Determine the [x, y] coordinate at the center of the cell enclosing the given text.  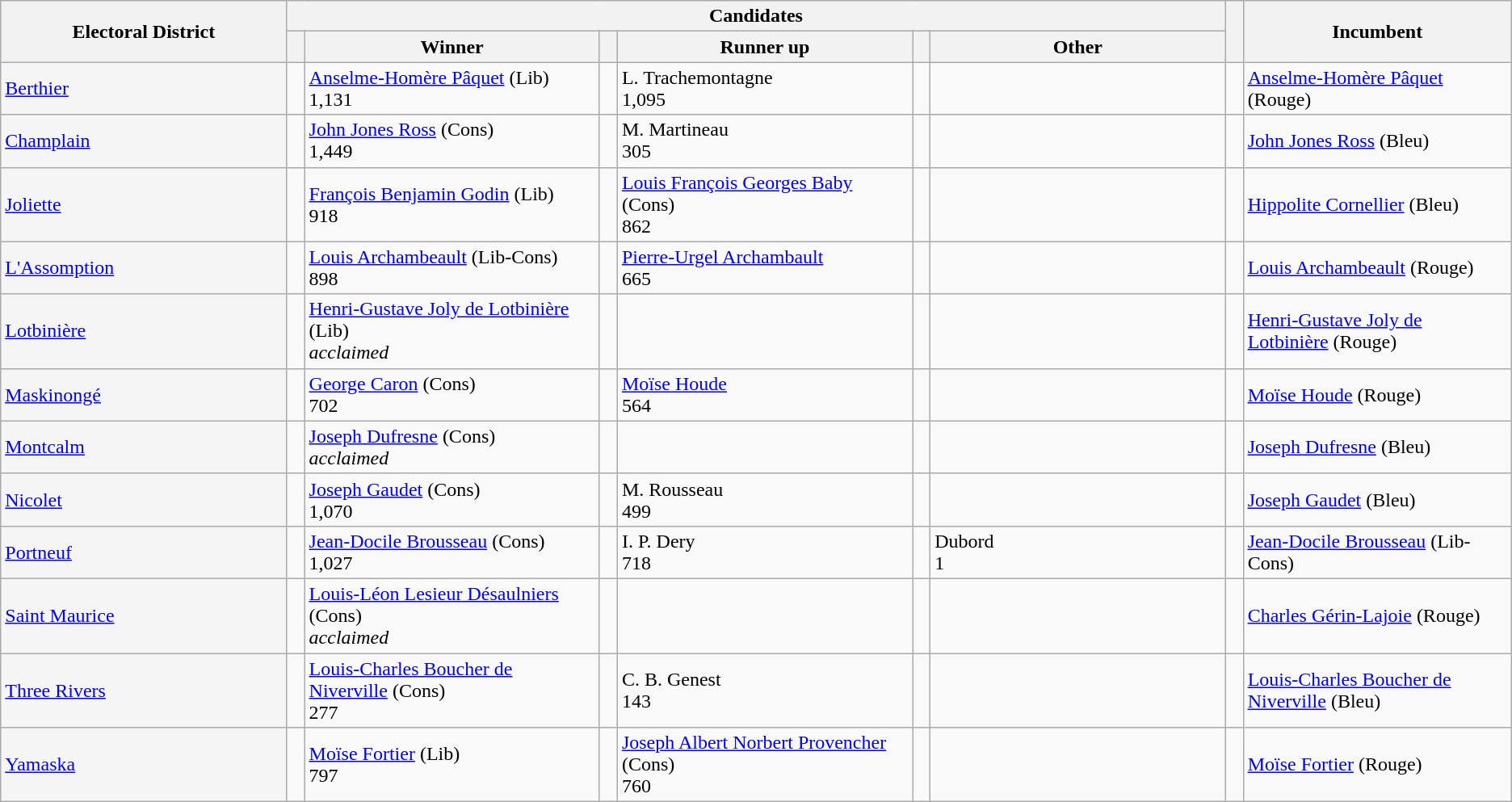
Joseph Gaudet (Bleu) [1377, 499]
Anselme-Homère Pâquet (Lib) 1,131 [452, 89]
M. Martineau 305 [764, 141]
Hippolite Cornellier (Bleu) [1377, 204]
Louis Archambeault (Rouge) [1377, 268]
Louis-Léon Lesieur Désaulniers (Cons) acclaimed [452, 615]
Berthier [144, 89]
L'Assomption [144, 268]
Lotbinière [144, 331]
Joseph Dufresne (Bleu) [1377, 447]
Saint Maurice [144, 615]
Henri-Gustave Joly de Lotbinière (Rouge) [1377, 331]
Jean-Docile Brousseau (Lib-Cons) [1377, 552]
Louis-Charles Boucher de Niverville (Cons) 277 [452, 690]
Yamaska [144, 765]
L. Trachemontagne 1,095 [764, 89]
Moïse Fortier (Rouge) [1377, 765]
Anselme-Homère Pâquet (Rouge) [1377, 89]
Jean-Docile Brousseau (Cons) 1,027 [452, 552]
George Caron (Cons) 702 [452, 394]
Nicolet [144, 499]
Montcalm [144, 447]
Charles Gérin-Lajoie (Rouge) [1377, 615]
Moïse Houde 564 [764, 394]
Dubord 1 [1077, 552]
Joseph Albert Norbert Provencher (Cons) 760 [764, 765]
M. Rousseau 499 [764, 499]
Louis-Charles Boucher de Niverville (Bleu) [1377, 690]
Portneuf [144, 552]
Joseph Dufresne (Cons) acclaimed [452, 447]
Runner up [764, 47]
Electoral District [144, 31]
John Jones Ross (Bleu) [1377, 141]
Incumbent [1377, 31]
Maskinongé [144, 394]
Louis François Georges Baby (Cons) 862 [764, 204]
C. B. Genest 143 [764, 690]
Other [1077, 47]
Henri-Gustave Joly de Lotbinière (Lib) acclaimed [452, 331]
Winner [452, 47]
Three Rivers [144, 690]
Joseph Gaudet (Cons) 1,070 [452, 499]
Candidates [756, 16]
François Benjamin Godin (Lib) 918 [452, 204]
John Jones Ross (Cons) 1,449 [452, 141]
Moïse Houde (Rouge) [1377, 394]
Joliette [144, 204]
Pierre-Urgel Archambault 665 [764, 268]
Moïse Fortier (Lib) 797 [452, 765]
Louis Archambeault (Lib-Cons) 898 [452, 268]
I. P. Dery 718 [764, 552]
Champlain [144, 141]
